Return the (X, Y) coordinate for the center point of the cell that contains the specified text.  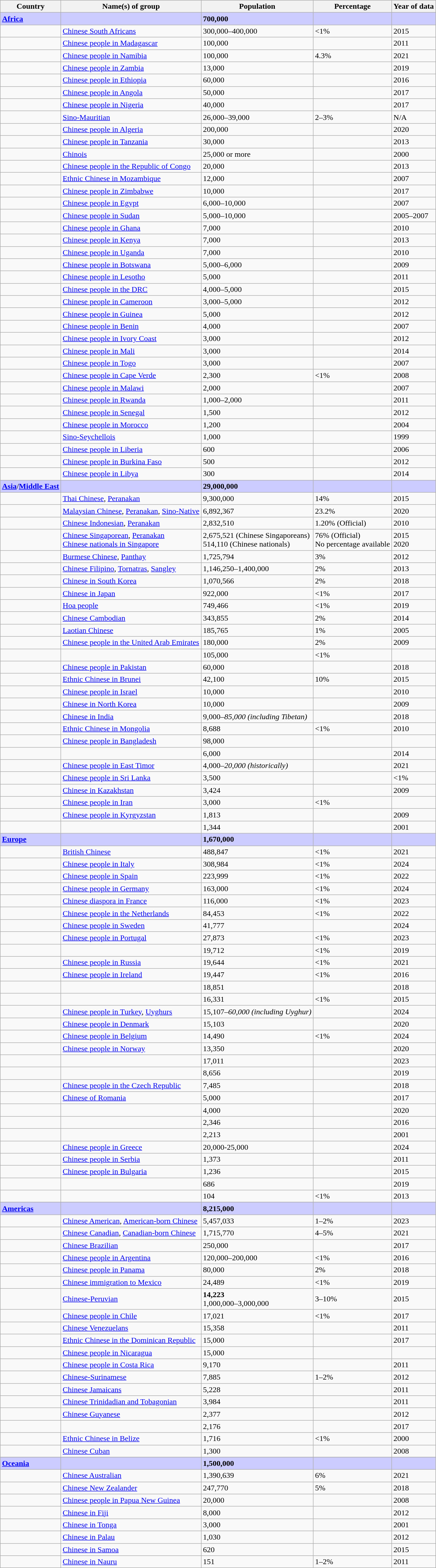
14% (353, 498)
Chinese people in Israel (131, 692)
6% (353, 1476)
14,490 (257, 1036)
Chinese people in Sudan (131, 216)
247,770 (257, 1488)
2,300 (257, 376)
Oceania (31, 1463)
Chinese people in the Netherlands (131, 913)
Chinese people in Portugal (131, 938)
3,424 (257, 790)
Chinese people in Chile (131, 1316)
Chinese people in the United Arab Emirates (131, 643)
922,000 (257, 593)
Chinese in Japan (131, 593)
Chinese Guyanese (131, 1414)
42,100 (257, 679)
2,832,510 (257, 523)
Chinese people in Ethiopia (131, 80)
4.3% (353, 56)
10% (353, 679)
Sino-Seychellois (131, 437)
Chinese people in Panama (131, 1270)
5,000–6,000 (257, 265)
24,489 (257, 1282)
Chinese people in Lesotho (131, 277)
17,021 (257, 1316)
Chinese people in Cape Verde (131, 376)
Laotian Chinese (131, 630)
1,500 (257, 412)
Chinese South Africans (131, 31)
Ethnic Chinese in the Dominican Republic (131, 1340)
Percentage (353, 6)
Chinese people in Togo (131, 363)
2–3% (353, 117)
1,236 (257, 1172)
1.20% (Official) (353, 523)
2,000 (257, 388)
Chinese people in Madagascar (131, 43)
Chinese people in Nicaragua (131, 1353)
Chinese Australian (131, 1476)
25,000 or more (257, 154)
Chinese American, American-born Chinese (131, 1221)
Chinese people in Sri Lanka (131, 778)
Hoa people (131, 606)
1,373 (257, 1159)
Chinese people in Iran (131, 803)
105,000 (257, 655)
5,228 (257, 1390)
Burmese Chinese, Panthay (131, 556)
16,331 (257, 999)
Malaysian Chinese, Peranakan, Sino-Native (131, 511)
1,390,639 (257, 1476)
Chinese people in Russia (131, 963)
Chinese people in the Czech Republic (131, 1085)
300,000–400,000 (257, 31)
Chinese Brazilian (131, 1245)
84,453 (257, 913)
686 (257, 1184)
20,000-25,000 (257, 1147)
163,000 (257, 889)
Chinese people in Liberia (131, 449)
Chinese people in Serbia (131, 1159)
Chinese in Palau (131, 1537)
6,000–10,000 (257, 203)
Chinese people in Bulgaria (131, 1172)
1,715,770 (257, 1233)
3,500 (257, 778)
Chinese people in Italy (131, 864)
116,000 (257, 901)
Chinese people in Burkina Faso (131, 462)
1% (353, 630)
Chinese people in Ghana (131, 228)
Chinese people in Botswana (131, 265)
2,213 (257, 1135)
Chinese people in Kyrgyzstan (131, 815)
Chinese people in Ivory Coast (131, 338)
2006 (414, 449)
Chinese people in Mali (131, 351)
40,000 (257, 105)
15,107–60,000 (including Uyghur) (257, 1012)
8,656 (257, 1073)
180,000 (257, 643)
Chinese people in Papua New Guinea (131, 1500)
Chinese people in the DRC (131, 289)
200,000 (257, 129)
5,000–10,000 (257, 216)
1,670,000 (257, 839)
3% (353, 556)
12,000 (257, 179)
Chinese people in Malawi (131, 388)
1,000 (257, 437)
Chinese Indonesian, Peranakan (131, 523)
185,765 (257, 630)
17,011 (257, 1061)
80,000 (257, 1270)
9,170 (257, 1365)
Chinese in Tonga (131, 1525)
4–5% (353, 1233)
Chinese in South Korea (131, 581)
Chinese people in Zambia (131, 68)
Chinese in North Korea (131, 704)
Chinese people in Morocco (131, 425)
223,999 (257, 876)
41,777 (257, 925)
120,000–200,000 (257, 1258)
1,030 (257, 1537)
Chinese people in Namibia (131, 56)
Chinese people in Nigeria (131, 105)
19,712 (257, 950)
British Chinese (131, 852)
7,485 (257, 1085)
749,466 (257, 606)
76% (Official) No percentage available (353, 540)
Chinese of Romania (131, 1098)
Chinese in Nauru (131, 1562)
104 (257, 1196)
15,103 (257, 1024)
500 (257, 462)
Chinese Filipino, Tornatras, Sangley (131, 569)
1999 (414, 437)
620 (257, 1549)
Chinese people in Uganda (131, 252)
14,2231,000,000–3,000,000 (257, 1299)
2005 (414, 630)
1,344 (257, 827)
8,000 (257, 1512)
Ethnic Chinese in Belize (131, 1439)
6,892,367 (257, 511)
5% (353, 1488)
Chinese Canadian, Canadian-born Chinese (131, 1233)
8,688 (257, 729)
5,457,033 (257, 1221)
Chinese people in Egypt (131, 203)
Country (31, 6)
98,000 (257, 741)
Name(s) of group (131, 6)
Chinese people in Spain (131, 876)
Chinese people in Cameroon (131, 302)
13,350 (257, 1049)
Chinese people in Guinea (131, 314)
700,000 (257, 19)
Americas (31, 1209)
2015 2020 (414, 540)
6,000 (257, 753)
1,725,794 (257, 556)
Ethnic Chinese in Mongolia (131, 729)
300 (257, 474)
Chinese Trinidadian and Tobagonian (131, 1402)
Chinese Cambodian (131, 618)
Chinese Jamaicans (131, 1390)
Sino-Mauritian (131, 117)
Ethnic Chinese in Mozambique (131, 179)
Chinese people in the Republic of Congo (131, 166)
9,300,000 (257, 498)
Chinese people in Sweden (131, 925)
Chinese people in Bangladesh (131, 741)
2005–2007 (414, 216)
Chinois (131, 154)
4,000–20,000 (historically) (257, 766)
1,813 (257, 815)
2,377 (257, 1414)
Thai Chinese, Peranakan (131, 498)
4,000–5,000 (257, 289)
30,000 (257, 142)
488,847 (257, 852)
1,070,566 (257, 581)
2,176 (257, 1426)
Chinese people in Argentina (131, 1258)
Asia/Middle East (31, 486)
Chinese diaspora in France (131, 901)
Chinese people in Belgium (131, 1036)
1,000–2,000 (257, 400)
Population (257, 6)
Chinese people in Pakistan (131, 667)
7,885 (257, 1377)
Chinese in Fiji (131, 1512)
Chinese Venezuelans (131, 1328)
Chinese people in Algeria (131, 129)
Chinese people in Germany (131, 889)
Chinese people in Costa Rica (131, 1365)
1,200 (257, 425)
9,000–85,000 (including Tibetan) (257, 716)
N/A (414, 117)
343,855 (257, 618)
600 (257, 449)
1,300 (257, 1451)
Chinese people in Zimbabwe (131, 191)
Chinese immigration to Mexico (131, 1282)
Chinese people in Ireland (131, 975)
2,675,521 (Chinese Singaporeans) 514,110 (Chinese nationals) (257, 540)
Chinese people in Norway (131, 1049)
3,984 (257, 1402)
Chinese New Zealander (131, 1488)
Chinese people in Turkey, Uyghurs (131, 1012)
3–10% (353, 1299)
151 (257, 1562)
Chinese in India (131, 716)
Africa (31, 19)
19,447 (257, 975)
2,346 (257, 1122)
1,716 (257, 1439)
Chinese-Surinamese (131, 1377)
Chinese Singaporean, Peranakan Chinese nationals in Singapore (131, 540)
15,358 (257, 1328)
Europe (31, 839)
19,644 (257, 963)
27,873 (257, 938)
3,000–5,000 (257, 302)
Chinese people in Benin (131, 326)
308,984 (257, 864)
Chinese Cuban (131, 1451)
23.2% (353, 511)
Chinese in Samoa (131, 1549)
13,000 (257, 68)
8,215,000 (257, 1209)
1,146,250–1,400,000 (257, 569)
Ethnic Chinese in Brunei (131, 679)
Chinese people in Angola (131, 92)
Chinese people in Tanzania (131, 142)
Chinese in Kazakhstan (131, 790)
250,000 (257, 1245)
50,000 (257, 92)
Chinese people in Libya (131, 474)
29,000,000 (257, 486)
Chinese-Peruvian (131, 1299)
Chinese people in Denmark (131, 1024)
Chinese people in Kenya (131, 240)
2004 (414, 425)
18,851 (257, 987)
Year of data (414, 6)
1,500,000 (257, 1463)
Chinese people in Senegal (131, 412)
Chinese people in East Timor (131, 766)
26,000–39,000 (257, 117)
Chinese people in Rwanda (131, 400)
Chinese people in Greece (131, 1147)
